Capture the cell that displays the provided text and extract its (X, Y) central coordinate. 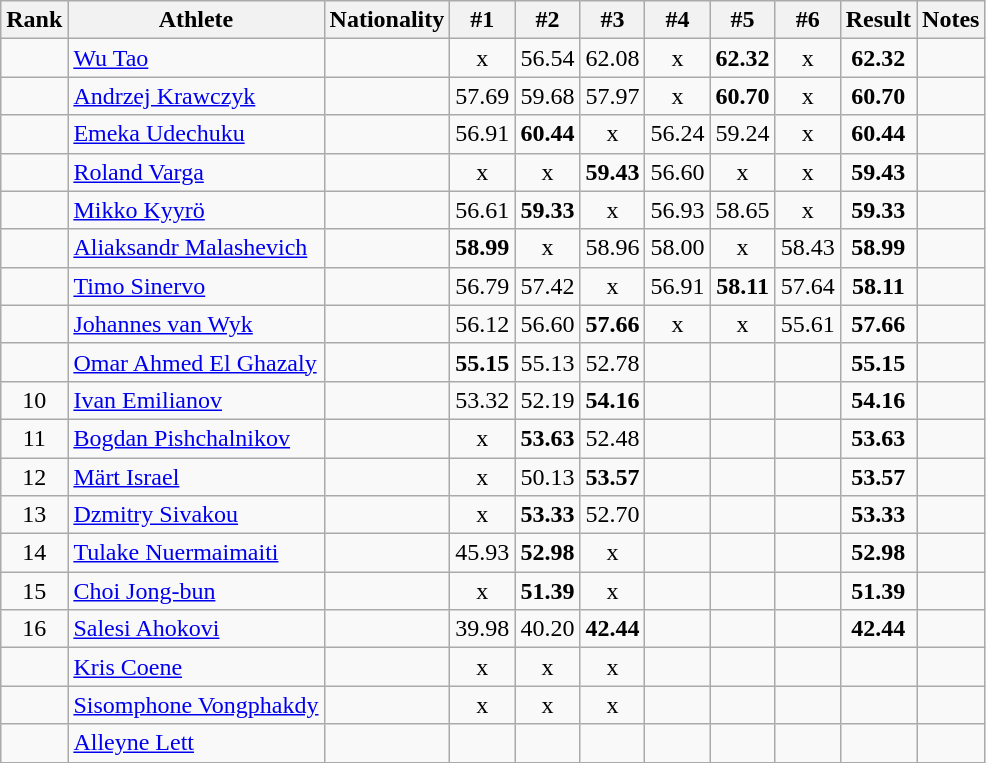
55.61 (808, 324)
Rank (34, 20)
Omar Ahmed El Ghazaly (196, 362)
Choi Jong-bun (196, 591)
45.93 (482, 553)
40.20 (548, 629)
11 (34, 438)
62.08 (612, 58)
#4 (678, 20)
14 (34, 553)
16 (34, 629)
56.24 (678, 134)
Result (878, 20)
56.54 (548, 58)
12 (34, 477)
Kris Coene (196, 667)
52.70 (612, 515)
15 (34, 591)
56.79 (482, 286)
#2 (548, 20)
57.97 (612, 96)
56.12 (482, 324)
Aliaksandr Malashevich (196, 248)
Mikko Kyyrö (196, 210)
50.13 (548, 477)
#1 (482, 20)
58.00 (678, 248)
55.13 (548, 362)
#6 (808, 20)
Alleyne Lett (196, 743)
Sisomphone Vongphakdy (196, 705)
59.68 (548, 96)
Dzmitry Sivakou (196, 515)
Märt Israel (196, 477)
52.19 (548, 400)
56.93 (678, 210)
Emeka Udechuku (196, 134)
#3 (612, 20)
57.64 (808, 286)
Nationality (387, 20)
Salesi Ahokovi (196, 629)
#5 (742, 20)
Tulake Nuermaimaiti (196, 553)
56.61 (482, 210)
Wu Tao (196, 58)
Notes (951, 20)
52.48 (612, 438)
Ivan Emilianov (196, 400)
13 (34, 515)
57.42 (548, 286)
57.69 (482, 96)
Johannes van Wyk (196, 324)
Athlete (196, 20)
53.32 (482, 400)
52.78 (612, 362)
Bogdan Pishchalnikov (196, 438)
58.43 (808, 248)
Andrzej Krawczyk (196, 96)
Timo Sinervo (196, 286)
59.24 (742, 134)
58.96 (612, 248)
Roland Varga (196, 172)
10 (34, 400)
39.98 (482, 629)
58.65 (742, 210)
